Output the [x, y] coordinate of the center of the cell containing the given text.  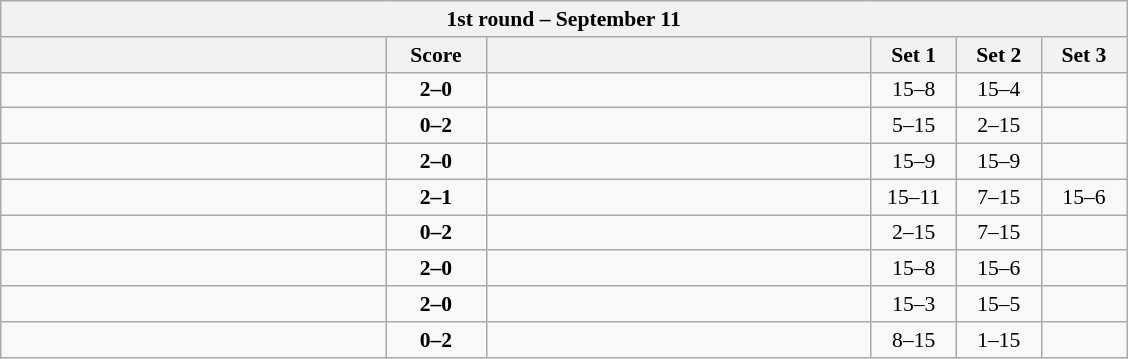
5–15 [914, 126]
15–5 [998, 304]
Set 2 [998, 55]
15–4 [998, 90]
8–15 [914, 340]
2–1 [436, 197]
15–3 [914, 304]
Set 1 [914, 55]
1–15 [998, 340]
Set 3 [1084, 55]
15–11 [914, 197]
1st round – September 11 [564, 19]
Score [436, 55]
